From the cell containing the given text, extract its center point as [X, Y] coordinate. 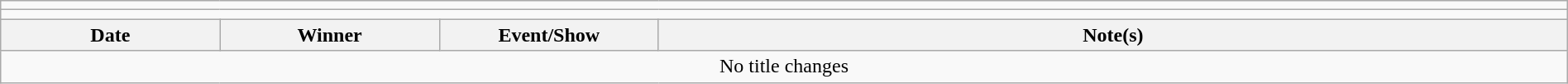
Date [111, 35]
Note(s) [1113, 35]
Winner [329, 35]
No title changes [784, 67]
Event/Show [549, 35]
